Search for the cell housing the specified text and yield its [x, y] center coordinate. 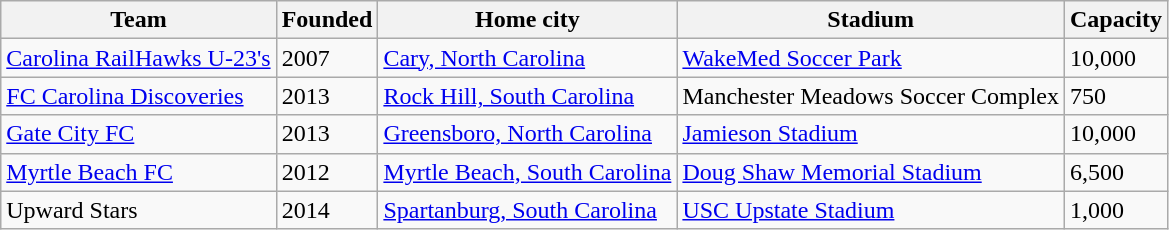
2007 [327, 58]
Manchester Meadows Soccer Complex [871, 96]
Stadium [871, 20]
FC Carolina Discoveries [138, 96]
Myrtle Beach FC [138, 172]
Myrtle Beach, South Carolina [528, 172]
Carolina RailHawks U-23's [138, 58]
Jamieson Stadium [871, 134]
Home city [528, 20]
Cary, North Carolina [528, 58]
Spartanburg, South Carolina [528, 210]
2012 [327, 172]
Founded [327, 20]
2014 [327, 210]
Gate City FC [138, 134]
WakeMed Soccer Park [871, 58]
Rock Hill, South Carolina [528, 96]
Upward Stars [138, 210]
Team [138, 20]
6,500 [1116, 172]
750 [1116, 96]
1,000 [1116, 210]
Greensboro, North Carolina [528, 134]
Capacity [1116, 20]
Doug Shaw Memorial Stadium [871, 172]
USC Upstate Stadium [871, 210]
